Capture the cell that displays the provided text and extract its [X, Y] central coordinate. 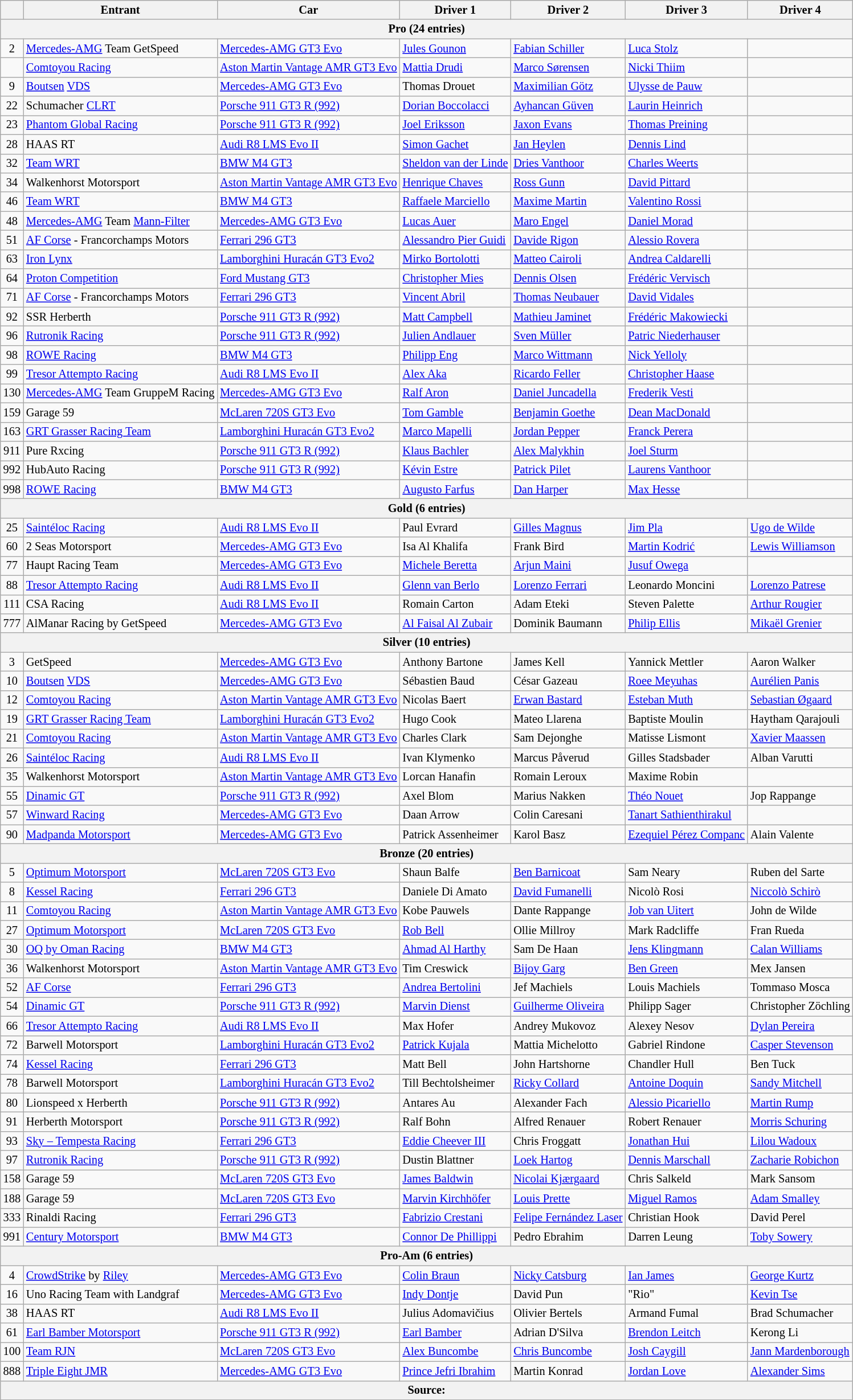
Sven Müller [568, 335]
Ben Green [686, 968]
Dustin Blattner [455, 1160]
991 [12, 1237]
Herberth Motorsport [120, 1121]
Brendon Leitch [686, 1333]
Jop Rappange [800, 796]
Matt Bell [455, 1064]
Tim Creswick [455, 968]
Alban Varutti [800, 758]
Ahmad Al Harthy [455, 949]
Sam Neary [686, 873]
88 [12, 585]
Glenn van Berlo [455, 585]
Mattia Drudi [455, 67]
Thomas Neubauer [568, 297]
Nicky Catsburg [568, 1275]
Driver 4 [800, 10]
Chris Buncombe [568, 1352]
Sam Dejonghe [568, 738]
Robert Renauer [686, 1121]
158 [12, 1179]
Loek Hartog [568, 1160]
Jordan Pepper [568, 432]
Marco Sørensen [568, 67]
Ruben del Sarte [800, 873]
David Perel [800, 1218]
12 [12, 700]
Yannick Mettler [686, 662]
Pro (24 entries) [427, 29]
28 [12, 144]
Haytham Qarajouli [800, 719]
Alex Buncombe [455, 1352]
Antoine Doquin [686, 1083]
52 [12, 988]
Aaron Walker [800, 662]
4 [12, 1275]
CSA Racing [120, 604]
Jonathan Hui [686, 1141]
Raffaele Marciello [455, 202]
Olivier Bertels [568, 1313]
Mathieu Jaminet [568, 317]
93 [12, 1141]
Armand Fumal [686, 1313]
Mercedes-AMG Team Mann-Filter [120, 221]
SSR Herberth [120, 317]
Alexey Nesov [686, 1026]
Alain Valente [800, 834]
Dries Vanthoor [568, 163]
David Vidales [686, 297]
Toby Sowery [800, 1237]
Guilherme Oliveira [568, 1006]
Haupt Racing Team [120, 566]
Mercedes-AMG Team GetSpeed [120, 48]
Thomas Drouet [455, 87]
Axel Blom [455, 796]
888 [12, 1371]
Lorcan Hanafin [455, 777]
Ian James [686, 1275]
Alexander Fach [568, 1103]
Marius Nakken [568, 796]
Colin Caresani [568, 815]
"Rio" [686, 1294]
72 [12, 1045]
Connor De Phillippi [455, 1237]
992 [12, 470]
Felipe Fernández Laser [568, 1218]
78 [12, 1083]
Tanart Sathienthirakul [686, 815]
16 [12, 1294]
Nicolai Kjærgaard [568, 1179]
2 [12, 48]
Dan Harper [568, 489]
OQ by Oman Racing [120, 949]
54 [12, 1006]
Colin Braun [455, 1275]
Jim Pla [686, 527]
Josh Caygill [686, 1352]
21 [12, 738]
Jordan Love [686, 1371]
Joel Sturm [686, 451]
Gabriel Rindone [686, 1045]
97 [12, 1160]
Zacharie Robichon [800, 1160]
Louis Prette [568, 1198]
James Baldwin [455, 1179]
Patrick Assenheimer [455, 834]
Uno Racing Team with Landgraf [120, 1294]
80 [12, 1103]
Nicolas Baert [455, 700]
8 [12, 892]
Gold (6 entries) [427, 508]
34 [12, 182]
Marco Wittmann [568, 355]
Andrey Mukovoz [568, 1026]
25 [12, 527]
Martin Kodrić [686, 547]
Philipp Sager [686, 1006]
Aurélien Panis [800, 681]
Philip Ellis [686, 623]
Ayhancan Güven [568, 106]
Ivan Klymenko [455, 758]
Earl Bamber Motorsport [120, 1333]
Max Hesse [686, 489]
Esteban Muth [686, 700]
Iron Lynx [120, 259]
Daniel Juncadella [568, 393]
Alexander Sims [800, 1371]
Mattia Michelotto [568, 1045]
90 [12, 834]
Source: [427, 1390]
Ulysse de Pauw [686, 87]
Roee Meyuhas [686, 681]
George Kurtz [800, 1275]
5 [12, 873]
Laurin Heinrich [686, 106]
19 [12, 719]
GetSpeed [120, 662]
27 [12, 930]
Ralf Bohn [455, 1121]
Thomas Preining [686, 125]
Isa Al Khalifa [455, 547]
Leonardo Moncini [686, 585]
Sebastian Øgaard [800, 700]
Fabian Schiller [568, 48]
Brad Schumacher [800, 1313]
11 [12, 911]
Davide Rigon [568, 240]
César Gazeau [568, 681]
Arthur Rougier [800, 604]
Chris Froggatt [568, 1141]
Fran Rueda [800, 930]
John de Wilde [800, 911]
Romain Carton [455, 604]
Schumacher CLRT [120, 106]
Ricardo Feller [568, 374]
David Pittard [686, 182]
Ollie Millroy [568, 930]
Kobe Pauwels [455, 911]
Maximilian Götz [568, 87]
Pedro Ebrahim [568, 1237]
Marvin Kirchhöfer [455, 1198]
188 [12, 1198]
Calan Williams [800, 949]
Ford Mustang GT3 [308, 279]
Patrick Kujala [455, 1045]
Ezequiel Pérez Companc [686, 834]
51 [12, 240]
Miguel Ramos [686, 1198]
38 [12, 1313]
Alessio Rovera [686, 240]
Lionspeed x Herberth [120, 1103]
96 [12, 335]
Dylan Pereira [800, 1026]
Jaxon Evans [568, 125]
Steven Palette [686, 604]
AlManar Racing by GetSpeed [120, 623]
Matt Campbell [455, 317]
Job van Uitert [686, 911]
77 [12, 566]
333 [12, 1218]
Fabrizio Crestani [455, 1218]
Ugo de Wilde [800, 527]
John Hartshorne [568, 1064]
Dominik Baumann [568, 623]
9 [12, 87]
66 [12, 1026]
Henrique Chaves [455, 182]
98 [12, 355]
Madpanda Motorsport [120, 834]
Century Motorsport [120, 1237]
Ben Barnicoat [568, 873]
Mark Sansom [800, 1179]
Benjamin Goethe [568, 412]
Luca Stolz [686, 48]
Maro Engel [568, 221]
Proton Competition [120, 279]
Matteo Cairoli [568, 259]
Xavier Maassen [800, 738]
2 Seas Motorsport [120, 547]
Lorenzo Patrese [800, 585]
Adrian D'Silva [568, 1333]
Marcus Påverud [568, 758]
Kévin Estre [455, 470]
Lorenzo Ferrari [568, 585]
Dorian Boccolacci [455, 106]
Bijoy Garg [568, 968]
22 [12, 106]
Daan Arrow [455, 815]
Sky – Tempesta Racing [120, 1141]
Darren Leung [686, 1237]
61 [12, 1333]
36 [12, 968]
Sheldon van der Linde [455, 163]
Karol Basz [568, 834]
55 [12, 796]
Nicolò Rosi [686, 892]
Kevin Tse [800, 1294]
Daniele Di Amato [455, 892]
911 [12, 451]
Jann Mardenborough [800, 1352]
57 [12, 815]
64 [12, 279]
Tommaso Mosca [800, 988]
Ben Tuck [800, 1064]
3 [12, 662]
James Kell [568, 662]
Erwan Bastard [568, 700]
Matisse Lismont [686, 738]
Charles Weerts [686, 163]
Ricky Collard [568, 1083]
Till Bechtolsheimer [455, 1083]
10 [12, 681]
Adam Eteki [568, 604]
Paul Evrard [455, 527]
111 [12, 604]
91 [12, 1121]
Gilles Stadsbader [686, 758]
Jan Heylen [568, 144]
Rob Bell [455, 930]
Chris Salkeld [686, 1179]
Martin Rump [800, 1103]
Martin Konrad [568, 1371]
30 [12, 949]
Michele Beretta [455, 566]
Anthony Bartone [455, 662]
777 [12, 623]
Frederik Vesti [686, 393]
Phantom Global Racing [120, 125]
Simon Gachet [455, 144]
Ross Gunn [568, 182]
Earl Bamber [455, 1333]
99 [12, 374]
Niccolò Schirò [800, 892]
48 [12, 221]
Shaun Balfe [455, 873]
Christian Hook [686, 1218]
Jusuf Owega [686, 566]
Sandy Mitchell [800, 1083]
David Pun [568, 1294]
Casper Stevenson [800, 1045]
Nicki Thiim [686, 67]
Entrant [120, 10]
Andrea Caldarelli [686, 259]
Charles Clark [455, 738]
Dennis Olsen [568, 279]
Alfred Renauer [568, 1121]
Bronze (20 entries) [427, 853]
Prince Jefri Ibrahim [455, 1371]
Antares Au [455, 1103]
Winward Racing [120, 815]
Adam Smalley [800, 1198]
159 [12, 412]
Christopher Mies [455, 279]
Julien Andlauer [455, 335]
Driver 1 [455, 10]
Baptiste Moulin [686, 719]
Frank Bird [568, 547]
100 [12, 1352]
David Fumanelli [568, 892]
Alessandro Pier Guidi [455, 240]
Tom Gamble [455, 412]
Dennis Lind [686, 144]
CrowdStrike by Riley [120, 1275]
Chandler Hull [686, 1064]
HubAuto Racing [120, 470]
Lucas Auer [455, 221]
Laurens Vanthoor [686, 470]
Dean MacDonald [686, 412]
Marco Mapelli [455, 432]
Vincent Abril [455, 297]
Rinaldi Racing [120, 1218]
Hugo Cook [455, 719]
Frédéric Vervisch [686, 279]
Maxime Martin [568, 202]
Gilles Magnus [568, 527]
Maxime Robin [686, 777]
Jens Klingmann [686, 949]
Kerong Li [800, 1333]
Jules Gounon [455, 48]
35 [12, 777]
Mikaël Grenier [800, 623]
Team RJN [120, 1352]
998 [12, 489]
Daniel Morad [686, 221]
Dennis Marschall [686, 1160]
Alessio Picariello [686, 1103]
Patric Niederhauser [686, 335]
Franck Perera [686, 432]
63 [12, 259]
Eddie Cheever III [455, 1141]
Patrick Pilet [568, 470]
Marvin Dienst [455, 1006]
AF Corse [120, 988]
Lilou Wadoux [800, 1141]
Augusto Farfus [455, 489]
Frédéric Makowiecki [686, 317]
Théo Nouet [686, 796]
Driver 3 [686, 10]
130 [12, 393]
Sam De Haan [568, 949]
Driver 2 [568, 10]
Valentino Rossi [686, 202]
Car [308, 10]
60 [12, 547]
Arjun Maini [568, 566]
Nick Yelloly [686, 355]
Christopher Haase [686, 374]
Ralf Aron [455, 393]
Al Faisal Al Zubair [455, 623]
46 [12, 202]
Pro-Am (6 entries) [427, 1256]
Morris Schuring [800, 1121]
Mex Jansen [800, 968]
32 [12, 163]
163 [12, 432]
Indy Dontje [455, 1294]
92 [12, 317]
Sébastien Baud [455, 681]
Triple Eight JMR [120, 1371]
Mateo Llarena [568, 719]
Julius Adomavičius [455, 1313]
26 [12, 758]
71 [12, 297]
Andrea Bertolini [455, 988]
Christopher Zöchling [800, 1006]
Mark Radcliffe [686, 930]
Alex Aka [455, 374]
Silver (10 entries) [427, 642]
Lewis Williamson [800, 547]
Alex Malykhin [568, 451]
Pure Rxcing [120, 451]
23 [12, 125]
Dante Rappange [568, 911]
Klaus Bachler [455, 451]
Joel Eriksson [455, 125]
Mirko Bortolotti [455, 259]
Louis Machiels [686, 988]
Jef Machiels [568, 988]
74 [12, 1064]
Max Hofer [455, 1026]
Mercedes-AMG Team GruppeM Racing [120, 393]
Romain Leroux [568, 777]
Philipp Eng [455, 355]
